Find where the given text appears and provide that cell's center as (X, Y) coordinate. 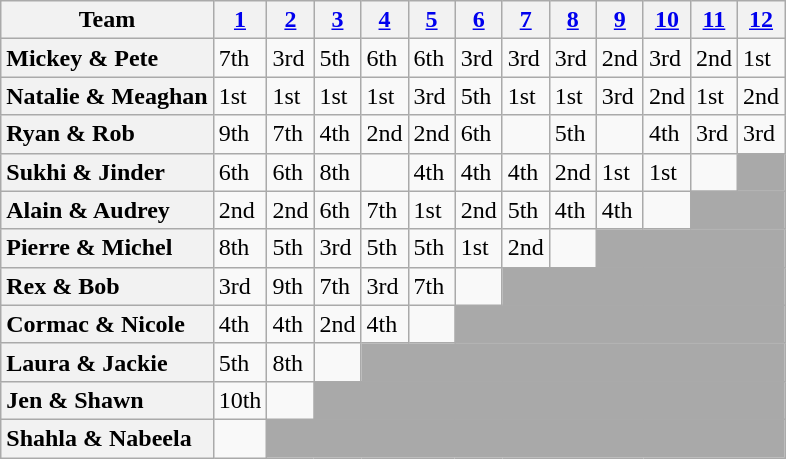
7 (526, 20)
12 (760, 20)
2 (290, 20)
Laura & Jackie (107, 362)
10 (666, 20)
1 (240, 20)
10th (240, 400)
8 (572, 20)
Team (107, 20)
4 (384, 20)
Cormac & Nicole (107, 324)
Sukhi & Jinder (107, 172)
Shahla & Nabeela (107, 438)
Pierre & Michel (107, 248)
9 (620, 20)
3 (338, 20)
11 (714, 20)
6 (478, 20)
5 (432, 20)
Mickey & Pete (107, 58)
Natalie & Meaghan (107, 96)
Alain & Audrey (107, 210)
Rex & Bob (107, 286)
Ryan & Rob (107, 134)
Jen & Shawn (107, 400)
